Find where the given text appears and provide that cell's center as (x, y) coordinate. 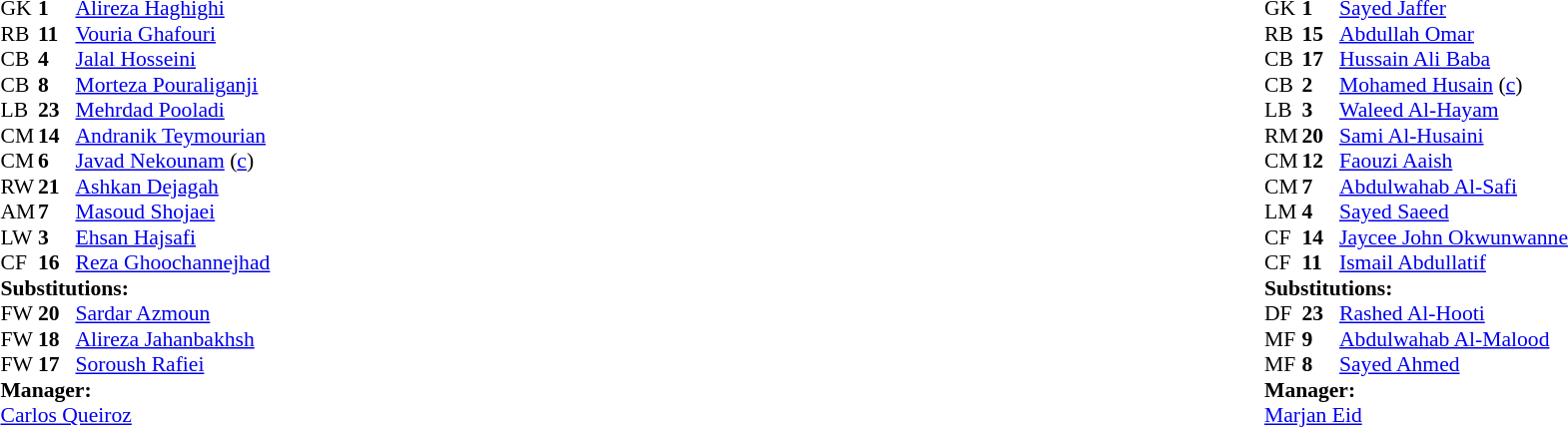
Mohamed Husain (c) (1454, 85)
AM (19, 213)
Abdullah Omar (1454, 34)
Soroush Rafiei (174, 364)
Morteza Pouraliganji (174, 85)
Ashkan Dejagah (174, 187)
Javad Nekounam (c) (174, 161)
Sami Al-Husaini (1454, 136)
Jaycee John Okwunwanne (1454, 237)
16 (57, 262)
Rashed Al-Hooti (1454, 314)
18 (57, 339)
21 (57, 187)
Ismail Abdullatif (1454, 262)
LM (1283, 213)
6 (57, 161)
Faouzi Aaish (1454, 161)
LW (19, 237)
Hussain Ali Baba (1454, 59)
Vouria Ghafouri (174, 34)
Abdulwahab Al-Safi (1454, 187)
12 (1321, 161)
Reza Ghoochannejhad (174, 262)
Sardar Azmoun (174, 314)
Masoud Shojaei (174, 213)
DF (1283, 314)
Sayed Ahmed (1454, 364)
Abdulwahab Al-Malood (1454, 339)
15 (1321, 34)
Jalal Hosseini (174, 59)
Alireza Jahanbakhsh (174, 339)
2 (1321, 85)
9 (1321, 339)
RW (19, 187)
RM (1283, 136)
Sayed Saeed (1454, 213)
Andranik Teymourian (174, 136)
Mehrdad Pooladi (174, 111)
Waleed Al-Hayam (1454, 111)
Ehsan Hajsafi (174, 237)
